Extract the (X, Y) coordinate from the center of the cell holding the provided text.  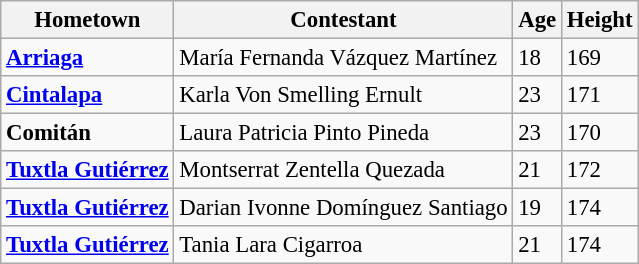
Montserrat Zentella Quezada (344, 170)
18 (538, 58)
Darian Ivonne Domínguez Santiago (344, 208)
Karla Von Smelling Ernult (344, 95)
169 (599, 58)
Age (538, 20)
171 (599, 95)
Comitán (88, 133)
María Fernanda Vázquez Martínez (344, 58)
Hometown (88, 20)
Height (599, 20)
170 (599, 133)
Tania Lara Cigarroa (344, 245)
Laura Patricia Pinto Pineda (344, 133)
Arriaga (88, 58)
172 (599, 170)
19 (538, 208)
Cintalapa (88, 95)
Contestant (344, 20)
